Find where the given text appears and provide that cell's center as (X, Y) coordinate. 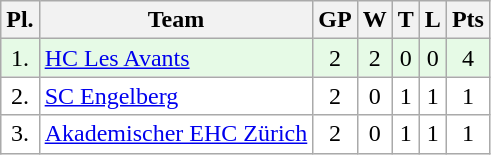
L (432, 20)
Pts (468, 20)
SC Engelberg (176, 96)
4 (468, 58)
Akademischer EHC Zürich (176, 134)
HC Les Avants (176, 58)
GP (335, 20)
3. (20, 134)
Team (176, 20)
Pl. (20, 20)
T (406, 20)
W (374, 20)
2. (20, 96)
1. (20, 58)
